Provide the (x, y) coordinate of the cell's center where the given text is located.  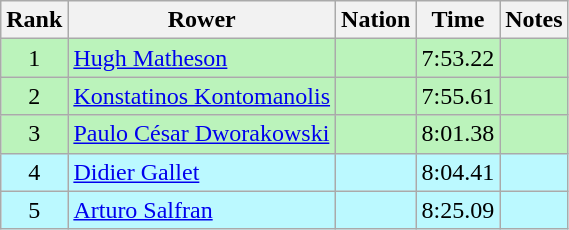
Time (458, 20)
8:25.09 (458, 210)
Arturo Salfran (202, 210)
8:01.38 (458, 134)
1 (34, 58)
Konstatinos Kontomanolis (202, 96)
Rower (202, 20)
Didier Gallet (202, 172)
5 (34, 210)
7:55.61 (458, 96)
7:53.22 (458, 58)
2 (34, 96)
Paulo César Dworakowski (202, 134)
Nation (376, 20)
Hugh Matheson (202, 58)
Rank (34, 20)
3 (34, 134)
8:04.41 (458, 172)
4 (34, 172)
Notes (534, 20)
